Pinpoint the cell where the given text exists, returning its (X, Y) midpoint coordinate. 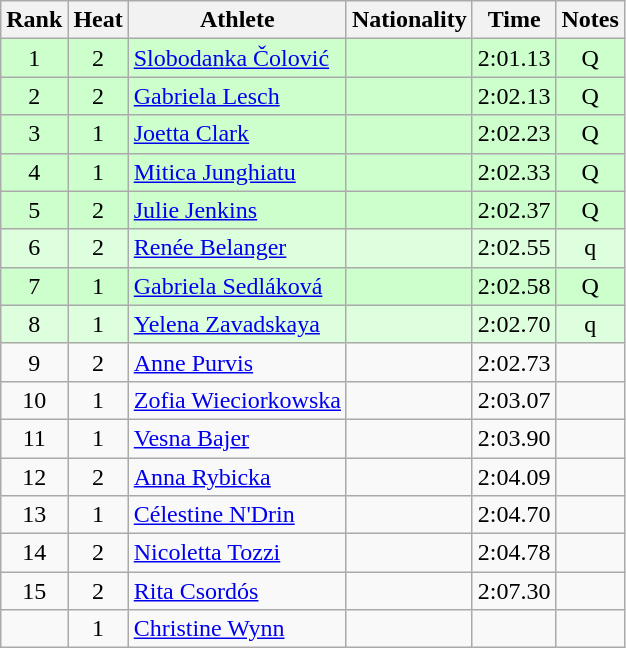
2:03.90 (514, 438)
14 (34, 553)
2:03.07 (514, 400)
2:02.73 (514, 362)
2:02.70 (514, 324)
Time (514, 20)
2:04.09 (514, 477)
Yelena Zavadskaya (237, 324)
2:02.37 (514, 210)
5 (34, 210)
Vesna Bajer (237, 438)
2:02.13 (514, 96)
15 (34, 591)
2:04.78 (514, 553)
2:02.58 (514, 286)
2:07.30 (514, 591)
11 (34, 438)
Julie Jenkins (237, 210)
Anne Purvis (237, 362)
Mitica Junghiatu (237, 172)
Rita Csordós (237, 591)
9 (34, 362)
4 (34, 172)
Athlete (237, 20)
2:04.70 (514, 515)
Nicoletta Tozzi (237, 553)
Gabriela Lesch (237, 96)
12 (34, 477)
Anna Rybicka (237, 477)
Célestine N'Drin (237, 515)
2:02.55 (514, 248)
Renée Belanger (237, 248)
Rank (34, 20)
Slobodanka Čolović (237, 58)
Gabriela Sedláková (237, 286)
8 (34, 324)
Christine Wynn (237, 629)
Notes (590, 20)
2:02.33 (514, 172)
Heat (98, 20)
7 (34, 286)
10 (34, 400)
2:01.13 (514, 58)
6 (34, 248)
Nationality (409, 20)
13 (34, 515)
Zofia Wieciorkowska (237, 400)
Joetta Clark (237, 134)
2:02.23 (514, 134)
3 (34, 134)
